From the cell containing the given text, extract its center point as [X, Y] coordinate. 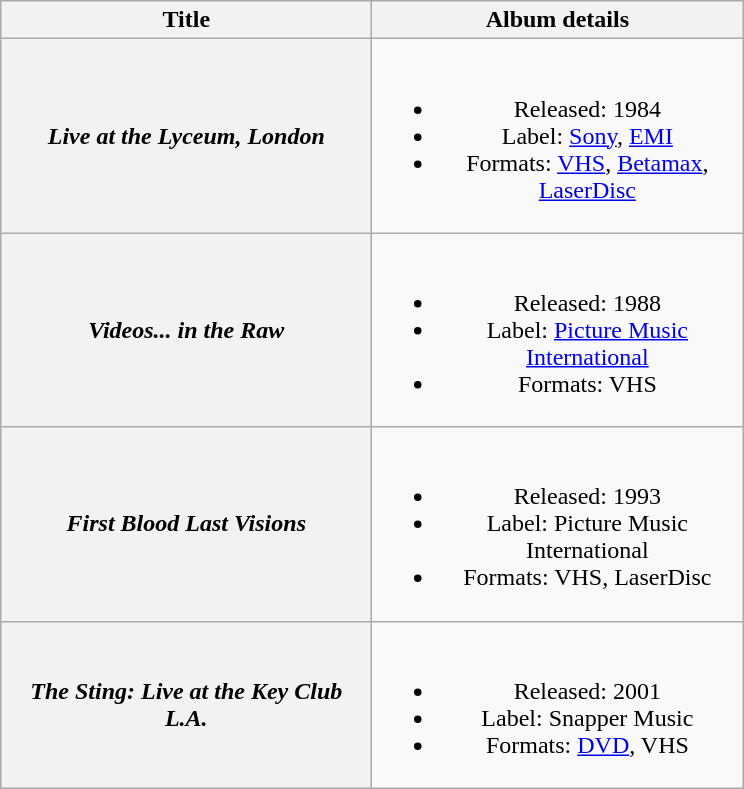
Released: 1984Label: Sony, EMIFormats: VHS, Betamax, LaserDisc [558, 136]
Videos... in the Raw [186, 330]
Live at the Lyceum, London [186, 136]
The Sting: Live at the Key Club L.A. [186, 704]
First Blood Last Visions [186, 524]
Released: 1988Label: Picture Music InternationalFormats: VHS [558, 330]
Released: 2001Label: Snapper MusicFormats: DVD, VHS [558, 704]
Released: 1993Label: Picture Music InternationalFormats: VHS, LaserDisc [558, 524]
Album details [558, 20]
Title [186, 20]
